Return (X, Y) of the center of cell containing provided text 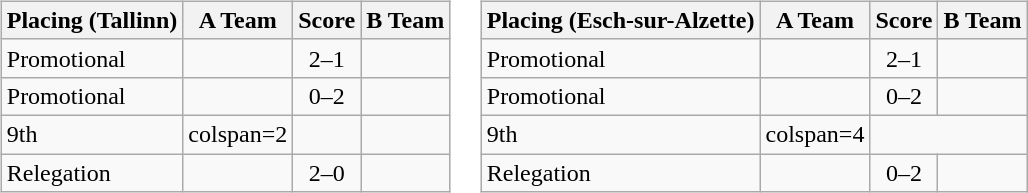
colspan=2 (238, 134)
2–0 (327, 173)
Placing (Tallinn) (92, 20)
colspan=4 (815, 134)
Placing (Esch-sur-Alzette) (620, 20)
